Detect which cell encompasses the target text, then output its (X, Y) center coordinate. 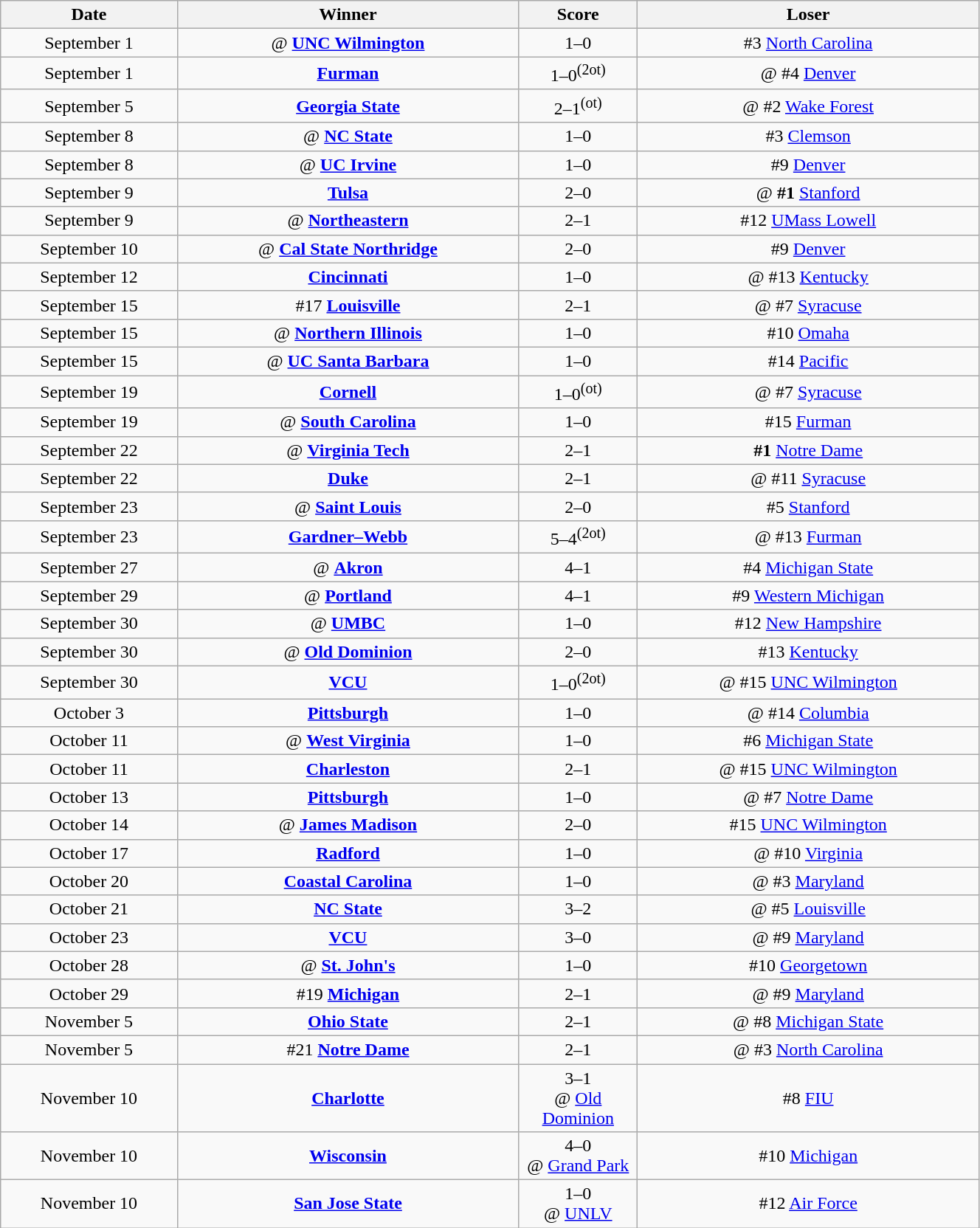
@ St. John's (348, 965)
October 3 (89, 713)
@ #5 Louisville (809, 909)
@ #1 Stanford (809, 193)
5–4(2ot) (579, 537)
@ #4 Denver (809, 74)
Furman (348, 74)
@ #11 Syracuse (809, 478)
Tulsa (348, 193)
#5 Stanford (809, 506)
Duke (348, 478)
October 14 (89, 825)
@ #10 Virginia (809, 853)
#12 Air Force (809, 1204)
Coastal Carolina (348, 881)
September 12 (89, 277)
@ #8 Michigan State (809, 1021)
#8 FIU (809, 1098)
Winner (348, 15)
@ Saint Louis (348, 506)
1–0(ot) (579, 393)
@ Akron (348, 568)
#15 Furman (809, 422)
Wisconsin (348, 1156)
#15 UNC Wilmington (809, 825)
#10 Georgetown (809, 965)
Date (89, 15)
San Jose State (348, 1204)
1–0@ UNLV (579, 1204)
#1 Notre Dame (809, 450)
Charlotte (348, 1098)
@ UC Irvine (348, 165)
Cincinnati (348, 277)
Score (579, 15)
@ James Madison (348, 825)
@ #13 Furman (809, 537)
#13 Kentucky (809, 652)
@ #14 Columbia (809, 713)
#14 Pacific (809, 361)
Charleston (348, 769)
@ #7 Notre Dame (809, 797)
October 13 (89, 797)
October 20 (89, 881)
@ Northern Illinois (348, 333)
October 23 (89, 937)
@ #3 Maryland (809, 881)
3–1@ Old Dominion (579, 1098)
#9 Western Michigan (809, 596)
@ UNC Wilmington (348, 43)
Radford (348, 853)
@ #2 Wake Forest (809, 106)
@ Virginia Tech (348, 450)
September 10 (89, 249)
@ Portland (348, 596)
Gardner–Webb (348, 537)
#3 Clemson (809, 137)
#3 North Carolina (809, 43)
October 28 (89, 965)
#17 Louisville (348, 305)
#19 Michigan (348, 993)
#6 Michigan State (809, 741)
@ UMBC (348, 624)
@ Cal State Northridge (348, 249)
October 21 (89, 909)
@ South Carolina (348, 422)
@ West Virginia (348, 741)
@ Old Dominion (348, 652)
September 5 (89, 106)
@ Northeastern (348, 221)
3–2 (579, 909)
September 27 (89, 568)
October 17 (89, 853)
#12 New Hampshire (809, 624)
October 29 (89, 993)
#21 Notre Dame (348, 1049)
4–0@ Grand Park (579, 1156)
NC State (348, 909)
#10 Michigan (809, 1156)
@ NC State (348, 137)
Ohio State (348, 1021)
3–0 (579, 937)
#10 Omaha (809, 333)
@ UC Santa Barbara (348, 361)
#12 UMass Lowell (809, 221)
Georgia State (348, 106)
@ #3 North Carolina (809, 1049)
September 29 (89, 596)
Cornell (348, 393)
2–1(ot) (579, 106)
@ #13 Kentucky (809, 277)
#4 Michigan State (809, 568)
Loser (809, 15)
